For the text-containing cell, return its midpoint in (X, Y) coordinate format. 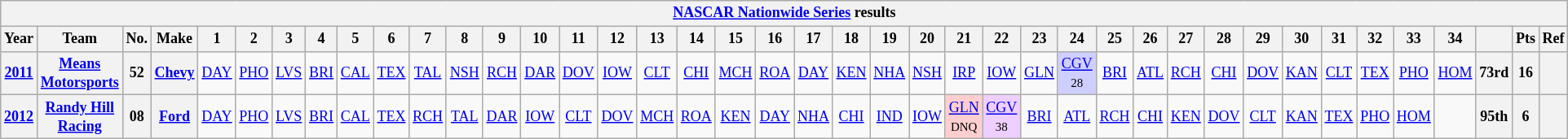
29 (1263, 39)
NASCAR Nationwide Series results (784, 13)
30 (1301, 39)
13 (657, 39)
Chevy (174, 73)
11 (579, 39)
34 (1455, 39)
21 (964, 39)
Means Motorsports (80, 73)
4 (321, 39)
Make (174, 39)
31 (1339, 39)
5 (356, 39)
Year (20, 39)
1 (217, 39)
CGV38 (1001, 117)
GLN (1040, 73)
32 (1375, 39)
28 (1224, 39)
Ford (174, 117)
22 (1001, 39)
9 (502, 39)
15 (735, 39)
17 (814, 39)
33 (1414, 39)
08 (137, 117)
18 (851, 39)
7 (428, 39)
24 (1076, 39)
27 (1186, 39)
2012 (20, 117)
CGV28 (1076, 73)
Team (80, 39)
73rd (1494, 73)
Randy Hill Racing (80, 117)
12 (617, 39)
No. (137, 39)
14 (696, 39)
10 (540, 39)
2011 (20, 73)
25 (1115, 39)
IRP (964, 73)
IND (890, 117)
Ref (1553, 39)
52 (137, 73)
GLNDNQ (964, 117)
19 (890, 39)
2 (254, 39)
8 (465, 39)
Pts (1526, 39)
95th (1494, 117)
23 (1040, 39)
20 (928, 39)
26 (1151, 39)
3 (289, 39)
